Scan for the cell matching the given text and deliver its [x, y] coordinate at center. 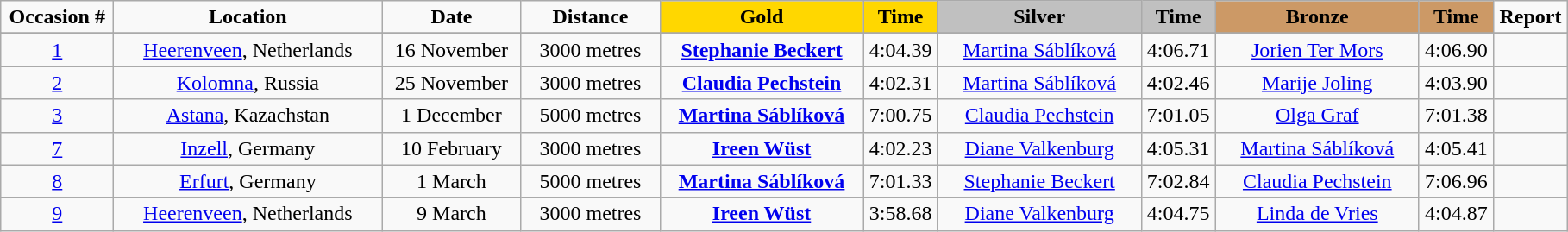
4:02.23 [900, 148]
4:02.46 [1178, 83]
Marije Joling [1317, 83]
Jorien Ter Mors [1317, 50]
3:58.68 [900, 214]
1 December [452, 116]
4:06.90 [1456, 50]
3 [57, 116]
4:04.39 [900, 50]
1 March [452, 181]
4:02.31 [900, 83]
9 [57, 214]
7:01.05 [1178, 116]
16 November [452, 50]
7:01.33 [900, 181]
4:03.90 [1456, 83]
4:04.75 [1178, 214]
Bronze [1317, 17]
Distance [590, 17]
4:05.41 [1456, 148]
Astana, Kazachstan [248, 116]
4:04.87 [1456, 214]
Location [248, 17]
7:02.84 [1178, 181]
Silver [1039, 17]
Linda de Vries [1317, 214]
Olga Graf [1317, 116]
4:06.71 [1178, 50]
9 March [452, 214]
Inzell, Germany [248, 148]
7:00.75 [900, 116]
2 [57, 83]
25 November [452, 83]
Erfurt, Germany [248, 181]
Report [1530, 17]
1 [57, 50]
Kolomna, Russia [248, 83]
7:06.96 [1456, 181]
7 [57, 148]
Date [452, 17]
8 [57, 181]
10 February [452, 148]
7:01.38 [1456, 116]
4:05.31 [1178, 148]
Occasion # [57, 17]
Gold [762, 17]
